Provide the [X, Y] coordinate of the cell's center where the given text is located.  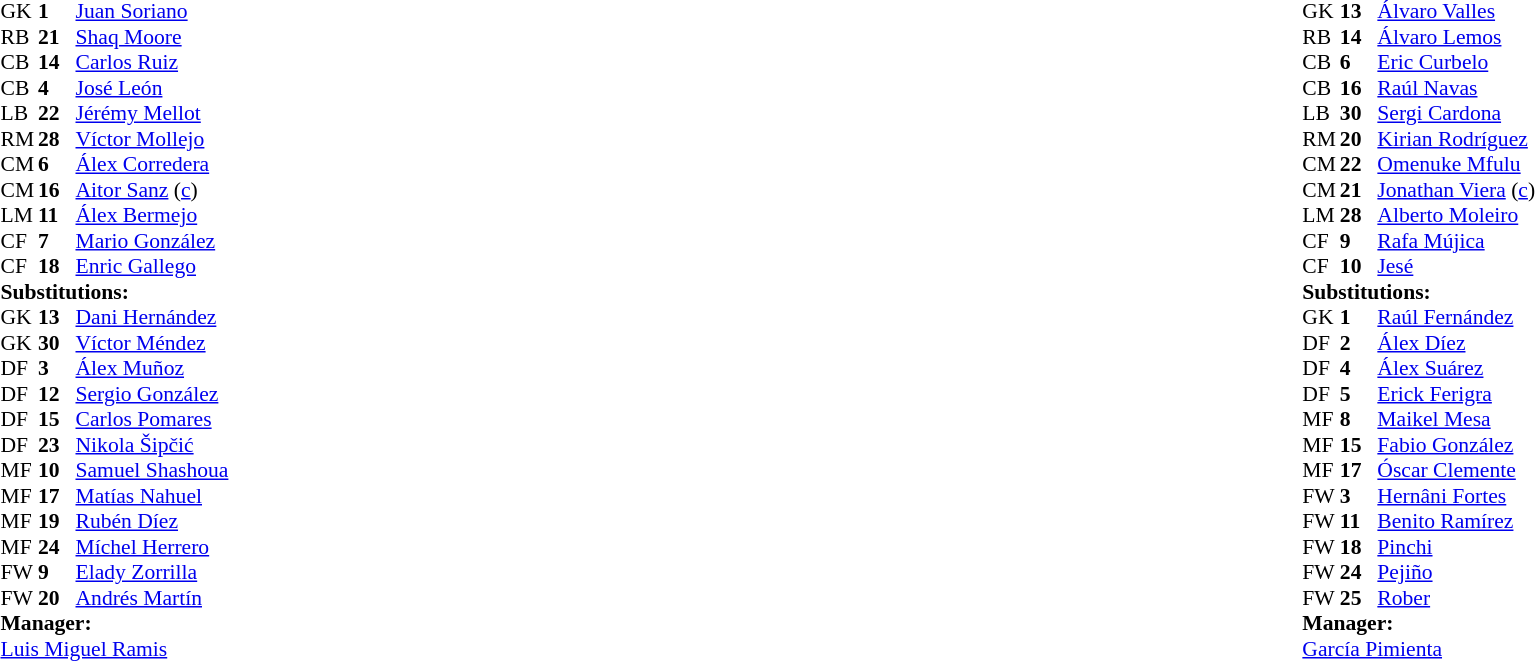
Míchel Herrero [152, 547]
Álex Muñoz [152, 369]
Rober [1456, 598]
Enric Gallego [152, 267]
7 [57, 241]
1 [1359, 317]
Álex Díez [1456, 343]
2 [1359, 343]
Kirian Rodríguez [1456, 139]
Alberto Moleiro [1456, 215]
Carlos Ruiz [152, 63]
Erick Ferigra [1456, 394]
Hernâni Fortes [1456, 496]
Raúl Fernández [1456, 317]
Álex Bermejo [152, 215]
Nikola Šipčić [152, 445]
19 [57, 521]
Sergio González [152, 394]
Jérémy Mellot [152, 113]
Álvaro Lemos [1456, 37]
Benito Ramírez [1456, 521]
Dani Hernández [152, 317]
Jonathan Viera (c) [1456, 190]
8 [1359, 419]
Álex Suárez [1456, 369]
Óscar Clemente [1456, 471]
12 [57, 394]
13 [57, 317]
Maikel Mesa [1456, 419]
Carlos Pomares [152, 419]
Andrés Martín [152, 598]
Omenuke Mfulu [1456, 165]
Pejiño [1456, 573]
Rafa Mújica [1456, 241]
5 [1359, 394]
Mario González [152, 241]
Víctor Méndez [152, 343]
Samuel Shashoua [152, 471]
Rubén Díez [152, 521]
José León [152, 88]
Elady Zorrilla [152, 573]
Aitor Sanz (c) [152, 190]
Pinchi [1456, 547]
Jesé [1456, 267]
Matías Nahuel [152, 496]
Fabio González [1456, 445]
Álex Corredera [152, 165]
Eric Curbelo [1456, 63]
23 [57, 445]
Shaq Moore [152, 37]
Sergi Cardona [1456, 113]
25 [1359, 598]
Raúl Navas [1456, 88]
Víctor Mollejo [152, 139]
